Provide the (X, Y) coordinate of the cell's center where the given text is located.  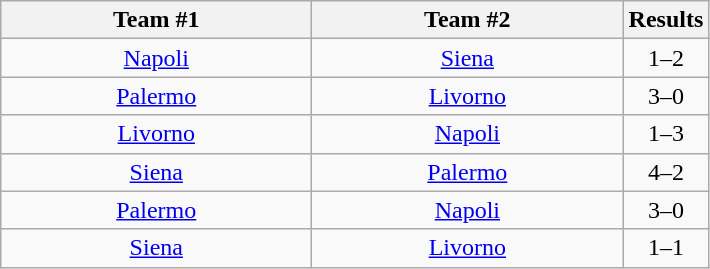
Team #1 (156, 20)
Results (666, 20)
Team #2 (468, 20)
1–1 (666, 248)
1–3 (666, 134)
4–2 (666, 172)
1–2 (666, 58)
